Find where the given text appears and provide that cell's center as (x, y) coordinate. 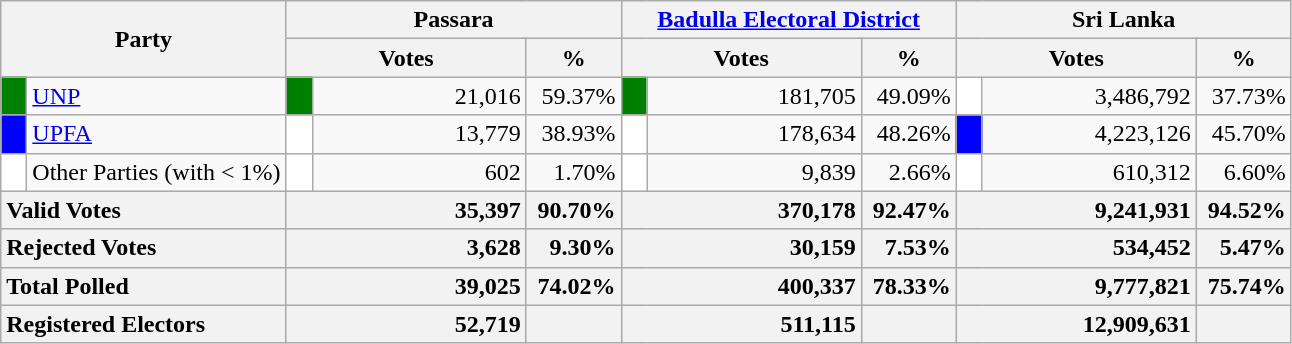
178,634 (754, 134)
UNP (156, 96)
75.74% (1244, 286)
49.09% (908, 96)
6.60% (1244, 172)
602 (419, 172)
4,223,126 (1089, 134)
Valid Votes (144, 210)
3,486,792 (1089, 96)
74.02% (574, 286)
78.33% (908, 286)
610,312 (1089, 172)
48.26% (908, 134)
3,628 (406, 248)
13,779 (419, 134)
Sri Lanka (1124, 20)
7.53% (908, 248)
52,719 (406, 324)
21,016 (419, 96)
37.73% (1244, 96)
Other Parties (with < 1%) (156, 172)
Passara (454, 20)
38.93% (574, 134)
45.70% (1244, 134)
370,178 (741, 210)
9.30% (574, 248)
511,115 (741, 324)
5.47% (1244, 248)
9,241,931 (1076, 210)
59.37% (574, 96)
39,025 (406, 286)
Badulla Electoral District (788, 20)
181,705 (754, 96)
400,337 (741, 286)
9,839 (754, 172)
Party (144, 39)
534,452 (1076, 248)
35,397 (406, 210)
UPFA (156, 134)
9,777,821 (1076, 286)
92.47% (908, 210)
1.70% (574, 172)
94.52% (1244, 210)
Rejected Votes (144, 248)
30,159 (741, 248)
Registered Electors (144, 324)
Total Polled (144, 286)
90.70% (574, 210)
12,909,631 (1076, 324)
2.66% (908, 172)
